Extract the [X, Y] coordinate from the center of the cell holding the provided text.  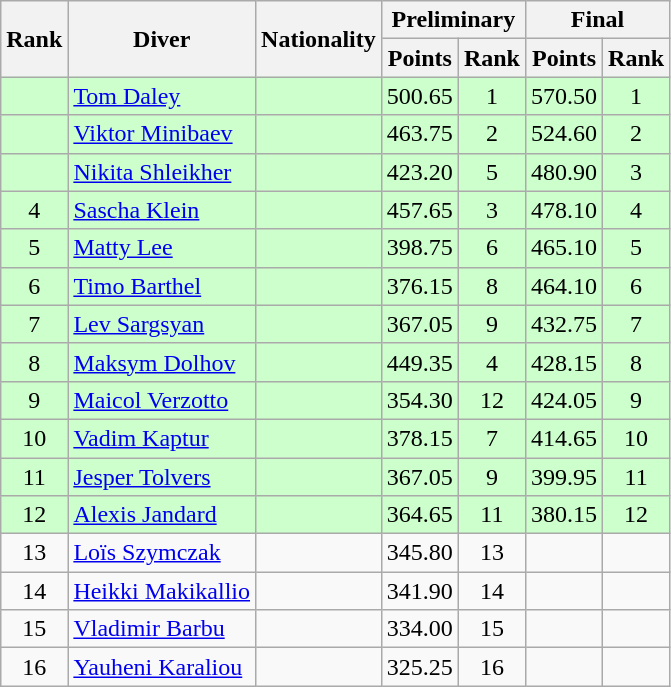
Yauheni Karaliou [162, 667]
Sascha Klein [162, 210]
457.65 [420, 210]
414.65 [564, 438]
Nikita Shleikher [162, 172]
341.90 [420, 591]
398.75 [420, 248]
424.05 [564, 400]
Tom Daley [162, 96]
463.75 [420, 134]
Vadim Kaptur [162, 438]
Matty Lee [162, 248]
Vladimir Barbu [162, 629]
325.25 [420, 667]
334.00 [420, 629]
Viktor Minibaev [162, 134]
Preliminary [453, 20]
354.30 [420, 400]
465.10 [564, 248]
Timo Barthel [162, 286]
500.65 [420, 96]
Diver [162, 39]
570.50 [564, 96]
Maksym Dolhov [162, 362]
Jesper Tolvers [162, 477]
345.80 [420, 553]
449.35 [420, 362]
Alexis Jandard [162, 515]
378.15 [420, 438]
Loïs Szymczak [162, 553]
480.90 [564, 172]
Nationality [319, 39]
524.60 [564, 134]
376.15 [420, 286]
428.15 [564, 362]
Heikki Makikallio [162, 591]
Lev Sargsyan [162, 324]
Maicol Verzotto [162, 400]
432.75 [564, 324]
464.10 [564, 286]
399.95 [564, 477]
364.65 [420, 515]
478.10 [564, 210]
380.15 [564, 515]
423.20 [420, 172]
Final [597, 20]
